Search for the cell housing the specified text and yield its (X, Y) center coordinate. 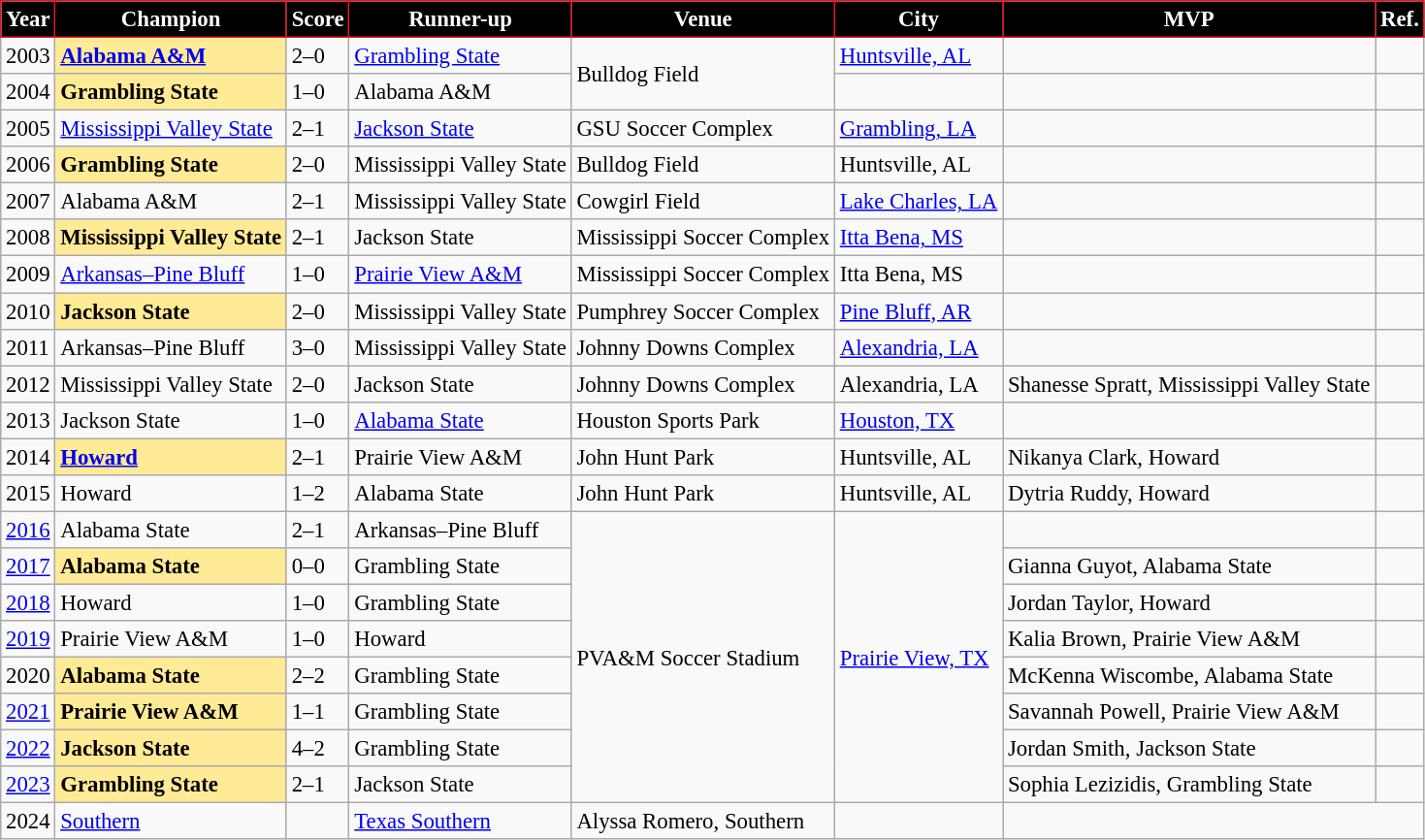
2003 (28, 56)
2016 (28, 530)
2014 (28, 457)
Year (28, 19)
4–2 (318, 749)
Kalia Brown, Prairie View A&M (1189, 639)
Pine Bluff, AR (918, 311)
2–2 (318, 676)
2004 (28, 92)
2011 (28, 347)
Venue (702, 19)
Houston, TX (918, 420)
2008 (28, 238)
Prairie View, TX (918, 658)
2024 (28, 822)
2005 (28, 129)
Lake Charles, LA (918, 202)
2012 (28, 384)
1–1 (318, 712)
Savannah Powell, Prairie View A&M (1189, 712)
2013 (28, 420)
Grambling, LA (918, 129)
GSU Soccer Complex (702, 129)
2017 (28, 566)
McKenna Wiscombe, Alabama State (1189, 676)
2019 (28, 639)
Southern (171, 822)
2009 (28, 275)
Score (318, 19)
Sophia Lezizidis, Grambling State (1189, 785)
0–0 (318, 566)
2020 (28, 676)
2022 (28, 749)
City (918, 19)
Dytria Ruddy, Howard (1189, 494)
Cowgirl Field (702, 202)
Pumphrey Soccer Complex (702, 311)
Shanesse Spratt, Mississippi Valley State (1189, 384)
Alyssa Romero, Southern (702, 822)
MVP (1189, 19)
1–2 (318, 494)
2010 (28, 311)
Runner-up (460, 19)
Houston Sports Park (702, 420)
Ref. (1400, 19)
Jordan Taylor, Howard (1189, 602)
Jordan Smith, Jackson State (1189, 749)
2023 (28, 785)
2021 (28, 712)
PVA&M Soccer Stadium (702, 658)
2007 (28, 202)
2015 (28, 494)
3–0 (318, 347)
Champion (171, 19)
Nikanya Clark, Howard (1189, 457)
Texas Southern (460, 822)
2018 (28, 602)
Gianna Guyot, Alabama State (1189, 566)
2006 (28, 165)
